Determine the (X, Y) coordinate at the center of the cell enclosing the given text.  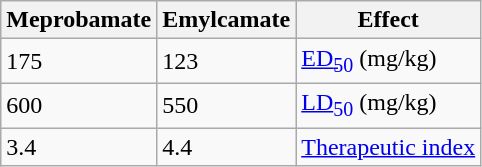
550 (226, 105)
600 (79, 105)
Effect (388, 20)
3.4 (79, 147)
175 (79, 61)
Therapeutic index (388, 147)
LD50 (mg/kg) (388, 105)
4.4 (226, 147)
123 (226, 61)
ED50 (mg/kg) (388, 61)
Meprobamate (79, 20)
Emylcamate (226, 20)
